Return (X, Y) of the center of cell containing provided text 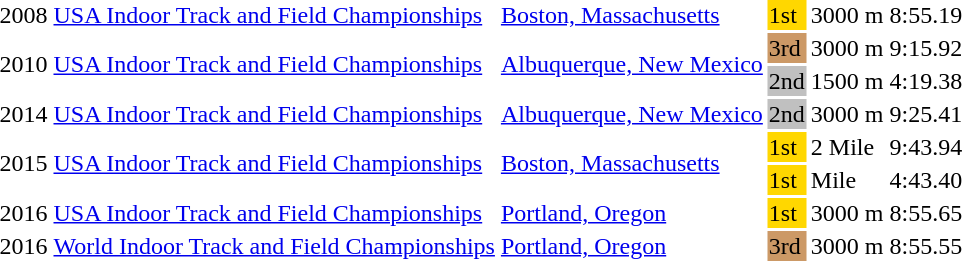
World Indoor Track and Field Championships (274, 246)
1500 m (847, 81)
Mile (847, 180)
2 Mile (847, 147)
